Provide the (X, Y) coordinate of the cell's center where the given text is located.  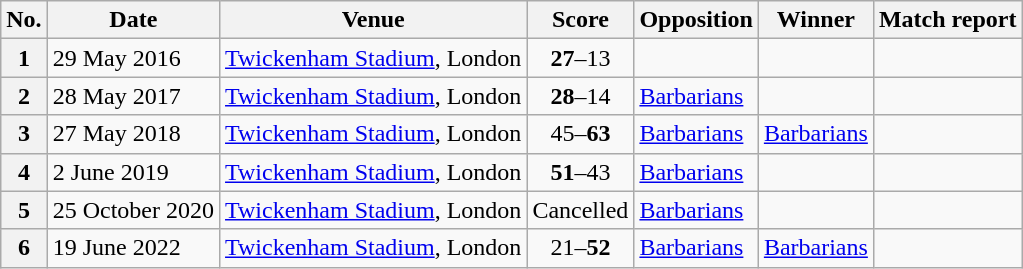
45–63 (580, 134)
25 October 2020 (133, 210)
27–13 (580, 58)
Cancelled (580, 210)
29 May 2016 (133, 58)
21–52 (580, 248)
19 June 2022 (133, 248)
Opposition (696, 20)
Winner (816, 20)
Match report (948, 20)
1 (24, 58)
No. (24, 20)
Venue (374, 20)
2 (24, 96)
28–14 (580, 96)
6 (24, 248)
4 (24, 172)
Score (580, 20)
51–43 (580, 172)
28 May 2017 (133, 96)
5 (24, 210)
2 June 2019 (133, 172)
27 May 2018 (133, 134)
3 (24, 134)
Date (133, 20)
